Extract the (X, Y) coordinate from the center of the cell holding the provided text.  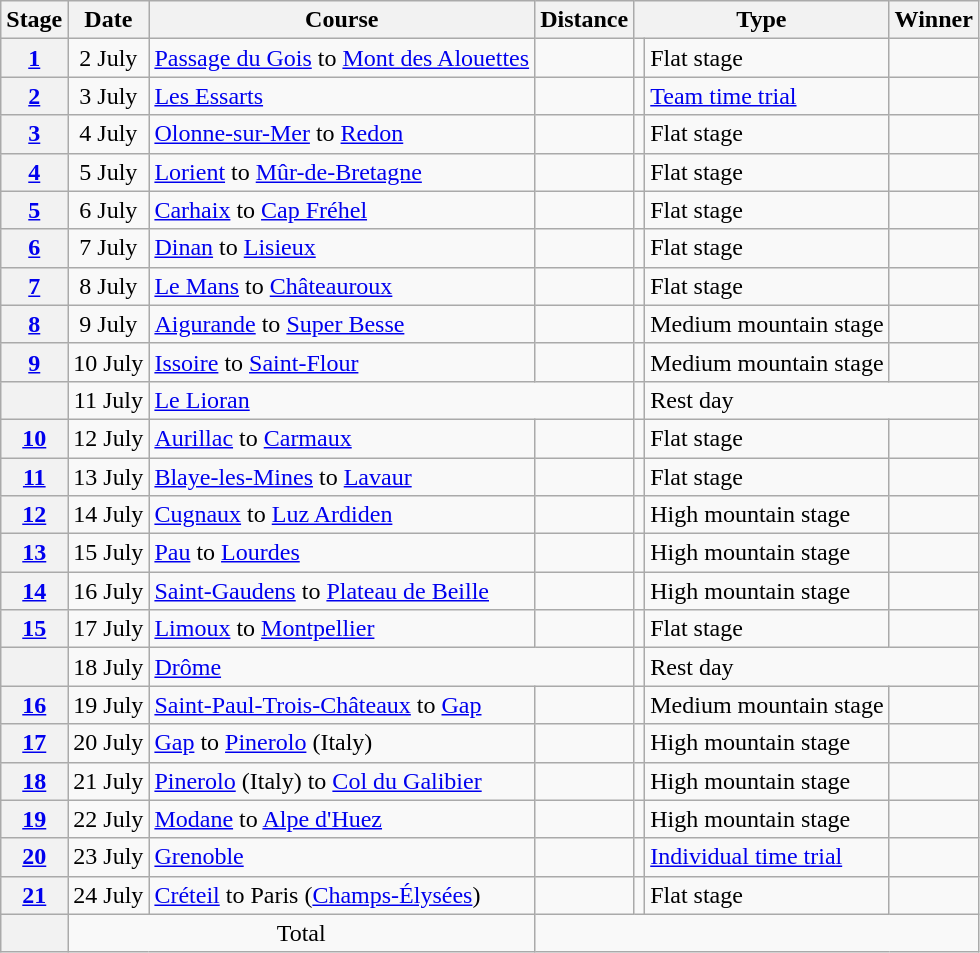
11 July (108, 400)
Les Essarts (342, 96)
Individual time trial (767, 857)
Carhaix to Cap Fréhel (342, 210)
Team time trial (767, 96)
9 July (108, 324)
21 July (108, 781)
19 July (108, 705)
4 July (108, 134)
5 July (108, 172)
20 July (108, 743)
15 (34, 629)
Passage du Gois to Mont des Alouettes (342, 58)
7 July (108, 248)
19 (34, 819)
24 July (108, 895)
Date (108, 20)
Pau to Lourdes (342, 553)
5 (34, 210)
6 July (108, 210)
Cugnaux to Luz Ardiden (342, 515)
8 July (108, 286)
20 (34, 857)
17 (34, 743)
15 July (108, 553)
Saint-Gaudens to Plateau de Beille (342, 591)
Total (302, 933)
Aurillac to Carmaux (342, 438)
Grenoble (342, 857)
14 (34, 591)
18 July (108, 667)
13 July (108, 477)
Drôme (392, 667)
2 July (108, 58)
2 (34, 96)
16 July (108, 591)
22 July (108, 819)
9 (34, 362)
14 July (108, 515)
Issoire to Saint-Flour (342, 362)
Winner (934, 20)
1 (34, 58)
Blaye-les-Mines to Lavaur (342, 477)
Le Lioran (392, 400)
Gap to Pinerolo (Italy) (342, 743)
16 (34, 705)
8 (34, 324)
3 July (108, 96)
Limoux to Montpellier (342, 629)
17 July (108, 629)
Lorient to Mûr-de-Bretagne (342, 172)
18 (34, 781)
Pinerolo (Italy) to Col du Galibier (342, 781)
7 (34, 286)
10 July (108, 362)
4 (34, 172)
12 July (108, 438)
Aigurande to Super Besse (342, 324)
Saint-Paul-Trois-Châteaux to Gap (342, 705)
Dinan to Lisieux (342, 248)
Le Mans to Châteauroux (342, 286)
Type (762, 20)
10 (34, 438)
23 July (108, 857)
12 (34, 515)
Course (342, 20)
Stage (34, 20)
Créteil to Paris (Champs-Élysées) (342, 895)
6 (34, 248)
Olonne-sur-Mer to Redon (342, 134)
13 (34, 553)
3 (34, 134)
Distance (584, 20)
Modane to Alpe d'Huez (342, 819)
11 (34, 477)
21 (34, 895)
